Locate the cell with the specified text and output its (x, y) center coordinate. 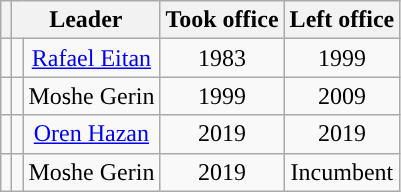
Left office (342, 20)
Rafael Eitan (92, 58)
Leader (86, 20)
2009 (342, 96)
Oren Hazan (92, 134)
Incumbent (342, 172)
Took office (222, 20)
1983 (222, 58)
